Find where the given text appears and provide that cell's center as (X, Y) coordinate. 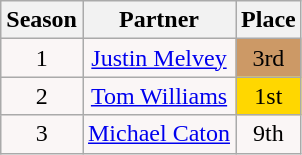
3 (42, 134)
Michael Caton (158, 134)
Justin Melvey (158, 58)
Place (269, 20)
1st (269, 96)
1 (42, 58)
Season (42, 20)
Tom Williams (158, 96)
2 (42, 96)
9th (269, 134)
3rd (269, 58)
Partner (158, 20)
